Scan for the cell matching the given text and deliver its [x, y] coordinate at center. 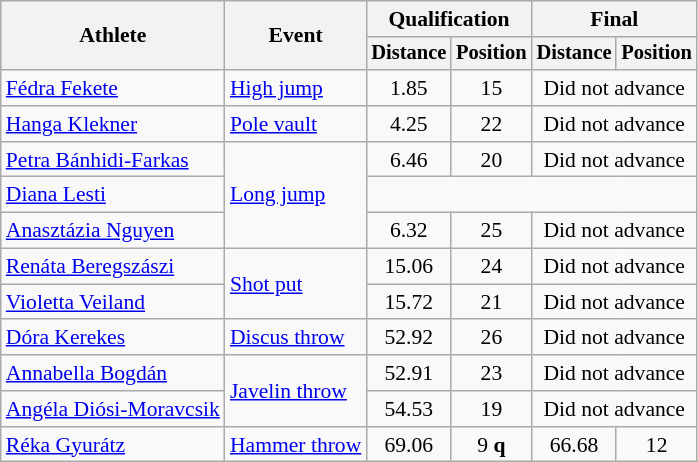
Athlete [113, 36]
High jump [296, 88]
Renáta Beregszászi [113, 267]
15 [491, 88]
Javelin throw [296, 390]
20 [491, 160]
Hanga Klekner [113, 124]
52.92 [408, 338]
23 [491, 373]
21 [491, 302]
25 [491, 231]
Final [614, 19]
Pole vault [296, 124]
Long jump [296, 196]
Discus throw [296, 338]
15.06 [408, 267]
24 [491, 267]
Anasztázia Nguyen [113, 231]
26 [491, 338]
Shot put [296, 284]
Event [296, 36]
1.85 [408, 88]
Qualification [448, 19]
Fédra Fekete [113, 88]
52.91 [408, 373]
22 [491, 124]
Annabella Bogdán [113, 373]
Violetta Veiland [113, 302]
4.25 [408, 124]
6.32 [408, 231]
19 [491, 409]
54.53 [408, 409]
6.46 [408, 160]
Petra Bánhidi-Farkas [113, 160]
Diana Lesti [113, 195]
Dóra Kerekes [113, 338]
Angéla Diósi-Moravcsik [113, 409]
15.72 [408, 302]
